Extract the [x, y] coordinate from the center of the cell holding the provided text.  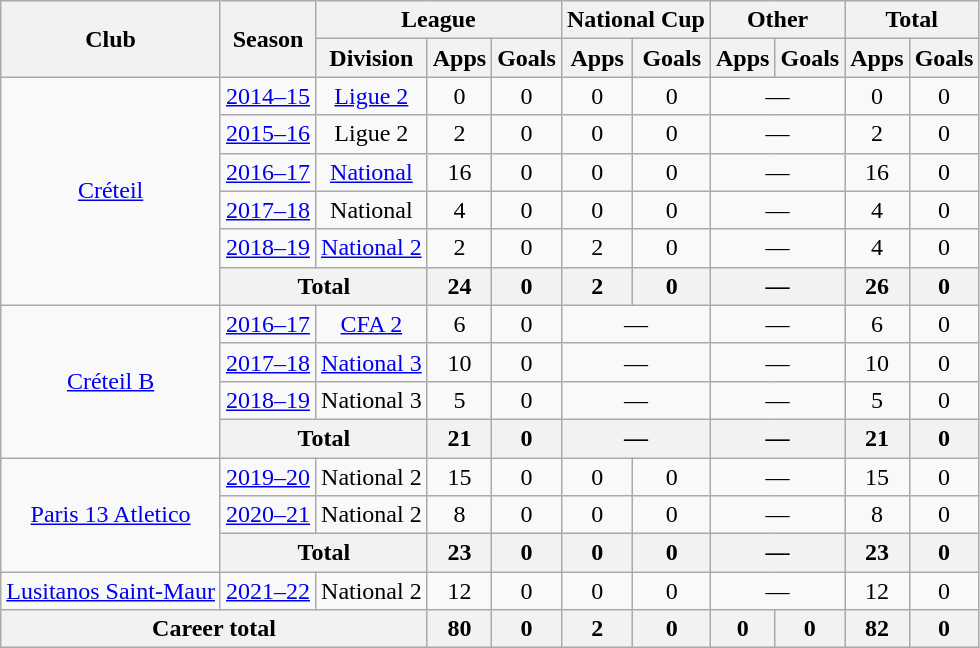
2014–15 [268, 96]
2019–20 [268, 477]
24 [459, 286]
Other [778, 20]
Career total [214, 629]
2015–16 [268, 134]
2020–21 [268, 515]
Lusitanos Saint-Maur [111, 591]
2021–22 [268, 591]
Division [372, 58]
82 [877, 629]
National Cup [636, 20]
Season [268, 39]
26 [877, 286]
Créteil B [111, 381]
Paris 13 Atletico [111, 515]
CFA 2 [372, 324]
80 [459, 629]
League [439, 20]
Créteil [111, 191]
Club [111, 39]
